Detect which cell encompasses the target text, then output its [x, y] center coordinate. 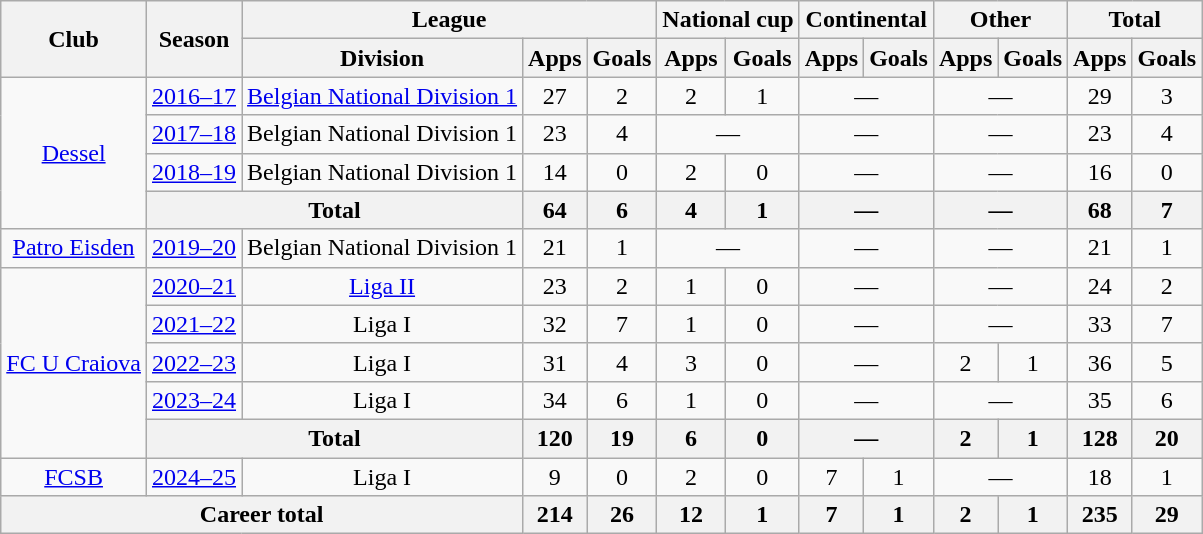
Club [74, 39]
214 [555, 515]
2021–22 [194, 324]
Other [1000, 20]
34 [555, 400]
2016–17 [194, 96]
2018–19 [194, 172]
33 [1100, 324]
35 [1100, 400]
24 [1100, 286]
120 [555, 438]
16 [1100, 172]
31 [555, 362]
2017–18 [194, 134]
27 [555, 96]
235 [1100, 515]
Dessel [74, 153]
2020–21 [194, 286]
FCSB [74, 477]
Career total [262, 515]
2022–23 [194, 362]
Division [382, 58]
14 [555, 172]
2023–24 [194, 400]
18 [1100, 477]
Liga II [382, 286]
19 [622, 438]
128 [1100, 438]
20 [1167, 438]
Season [194, 39]
36 [1100, 362]
League [450, 20]
64 [555, 210]
Continental [866, 20]
National cup [728, 20]
32 [555, 324]
2024–25 [194, 477]
12 [691, 515]
Patro Eisden [74, 248]
26 [622, 515]
9 [555, 477]
5 [1167, 362]
68 [1100, 210]
FC U Craiova [74, 362]
2019–20 [194, 248]
